Identify which cell holds the provided text, then report its (x, y) central coordinate. 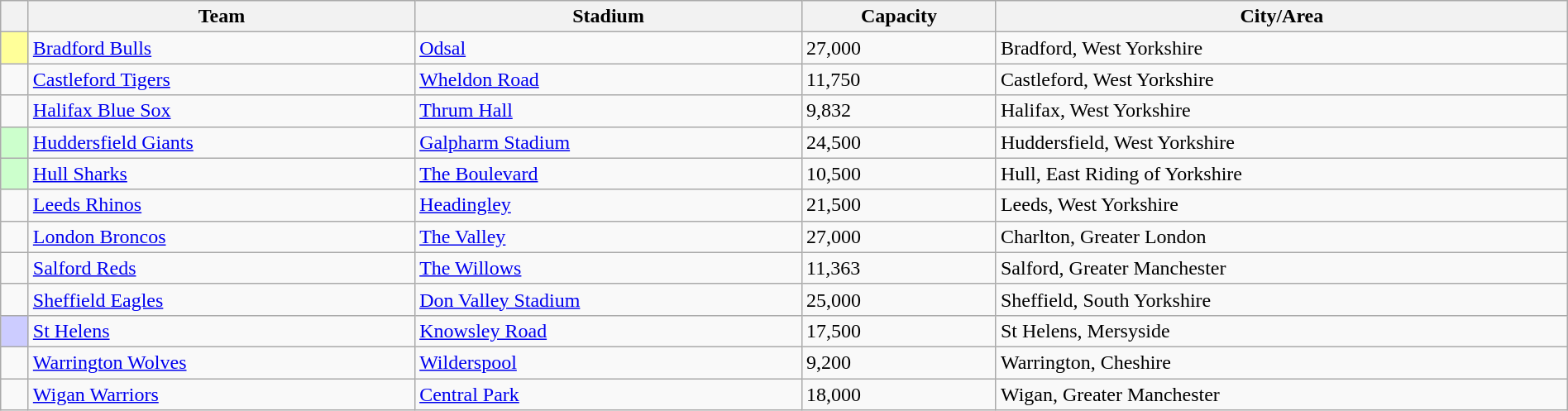
24,500 (900, 142)
Warrington Wolves (222, 362)
City/Area (1282, 17)
Thrum Hall (609, 111)
17,500 (900, 331)
Sheffield, South Yorkshire (1282, 299)
11,363 (900, 268)
London Broncos (222, 237)
Halifax Blue Sox (222, 111)
St Helens, Mersyside (1282, 331)
Hull, East Riding of Yorkshire (1282, 174)
Hull Sharks (222, 174)
Huddersfield, West Yorkshire (1282, 142)
Central Park (609, 394)
Galpharm Stadium (609, 142)
11,750 (900, 79)
Wigan, Greater Manchester (1282, 394)
Bradford Bulls (222, 48)
21,500 (900, 205)
Team (222, 17)
Stadium (609, 17)
The Willows (609, 268)
Warrington, Cheshire (1282, 362)
Leeds Rhinos (222, 205)
Headingley (609, 205)
Capacity (900, 17)
The Valley (609, 237)
18,000 (900, 394)
Huddersfield Giants (222, 142)
The Boulevard (609, 174)
Salford, Greater Manchester (1282, 268)
Wheldon Road (609, 79)
Sheffield Eagles (222, 299)
Castleford Tigers (222, 79)
Wigan Warriors (222, 394)
Charlton, Greater London (1282, 237)
Leeds, West Yorkshire (1282, 205)
25,000 (900, 299)
Halifax, West Yorkshire (1282, 111)
Wilderspool (609, 362)
Bradford, West Yorkshire (1282, 48)
Don Valley Stadium (609, 299)
9,832 (900, 111)
Salford Reds (222, 268)
Knowsley Road (609, 331)
St Helens (222, 331)
Odsal (609, 48)
10,500 (900, 174)
9,200 (900, 362)
Castleford, West Yorkshire (1282, 79)
